Search for the cell housing the specified text and yield its (X, Y) center coordinate. 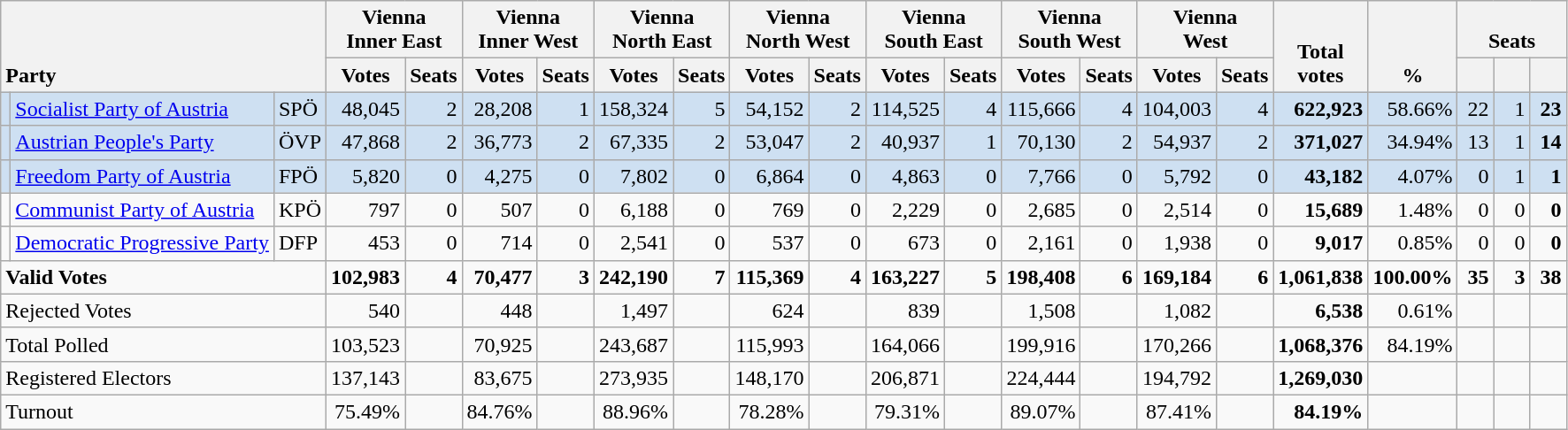
70,130 (1041, 142)
115,666 (1041, 109)
ViennaSouth East (933, 30)
673 (904, 243)
7,802 (634, 176)
243,687 (634, 344)
13 (1476, 142)
40,937 (904, 142)
115,993 (770, 344)
53,047 (770, 142)
36,773 (499, 142)
624 (770, 311)
38 (1549, 277)
84.76% (499, 411)
198,408 (1041, 277)
88.96% (634, 411)
Valid Votes (164, 277)
KPÖ (299, 210)
ViennaSouth West (1069, 30)
273,935 (634, 378)
79.31% (904, 411)
839 (904, 311)
148,170 (770, 378)
158,324 (634, 109)
5,820 (366, 176)
ViennaInner West (527, 30)
2,541 (634, 243)
194,792 (1177, 378)
1,497 (634, 311)
4,863 (904, 176)
2,514 (1177, 210)
1,508 (1041, 311)
448 (499, 311)
540 (366, 311)
769 (770, 210)
78.28% (770, 411)
206,871 (904, 378)
70,477 (499, 277)
87.41% (1177, 411)
537 (770, 243)
48,045 (366, 109)
137,143 (366, 378)
2,161 (1041, 243)
1,082 (1177, 311)
54,937 (1177, 142)
70,925 (499, 344)
103,523 (366, 344)
Communist Party of Austria (142, 210)
Registered Electors (164, 378)
163,227 (904, 277)
1,269,030 (1320, 378)
ViennaWest (1205, 30)
714 (499, 243)
1,061,838 (1320, 277)
371,027 (1320, 142)
SPÖ (299, 109)
2,229 (904, 210)
4.07% (1412, 176)
% (1412, 46)
FPÖ (299, 176)
170,266 (1177, 344)
7 (702, 277)
6,538 (1320, 311)
15,689 (1320, 210)
1,938 (1177, 243)
1.48% (1412, 210)
47,868 (366, 142)
75.49% (366, 411)
Rejected Votes (164, 311)
4,275 (499, 176)
Party (164, 46)
164,066 (904, 344)
28,208 (499, 109)
797 (366, 210)
224,444 (1041, 378)
89.07% (1041, 411)
43,182 (1320, 176)
242,190 (634, 277)
102,983 (366, 277)
507 (499, 210)
453 (366, 243)
1,068,376 (1320, 344)
14 (1549, 142)
DFP (299, 243)
Totalvotes (1320, 46)
6,188 (634, 210)
9,017 (1320, 243)
Turnout (164, 411)
199,916 (1041, 344)
34.94% (1412, 142)
35 (1476, 277)
Socialist Party of Austria (142, 109)
114,525 (904, 109)
5,792 (1177, 176)
7,766 (1041, 176)
54,152 (770, 109)
22 (1476, 109)
23 (1549, 109)
ViennaInner East (395, 30)
0.85% (1412, 243)
100.00% (1412, 277)
0.61% (1412, 311)
67,335 (634, 142)
Democratic Progressive Party (142, 243)
Austrian People's Party (142, 142)
58.66% (1412, 109)
ÖVP (299, 142)
ViennaNorth East (662, 30)
Total Polled (164, 344)
83,675 (499, 378)
ViennaNorth West (798, 30)
2,685 (1041, 210)
115,369 (770, 277)
104,003 (1177, 109)
6,864 (770, 176)
Freedom Party of Austria (142, 176)
169,184 (1177, 277)
622,923 (1320, 109)
